Scan for the cell matching the given text and deliver its [X, Y] coordinate at center. 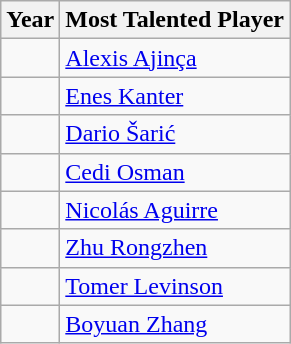
Year [30, 20]
Enes Kanter [175, 96]
Cedi Osman [175, 172]
Nicolás Aguirre [175, 210]
Zhu Rongzhen [175, 248]
Alexis Ajinça [175, 58]
Dario Šarić [175, 134]
Tomer Levinson [175, 286]
Most Talented Player [175, 20]
Boyuan Zhang [175, 324]
